Determine the (x, y) coordinate at the center of the cell enclosing the given text.  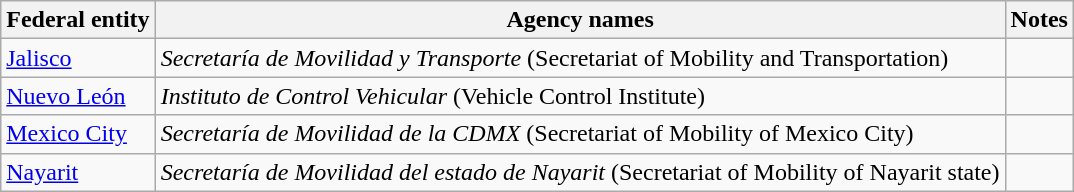
Secretaría de Movilidad de la CDMX (Secretariat of Mobility of Mexico City) (580, 134)
Nayarit (78, 172)
Secretaría de Movilidad del estado de Nayarit (Secretariat of Mobility of Nayarit state) (580, 172)
Secretaría de Movilidad y Transporte (Secretariat of Mobility and Transportation) (580, 58)
Jalisco (78, 58)
Nuevo León (78, 96)
Notes (1039, 20)
Agency names (580, 20)
Instituto de Control Vehicular (Vehicle Control Institute) (580, 96)
Mexico City (78, 134)
Federal entity (78, 20)
